Locate the cell with the specified text and output its [X, Y] center coordinate. 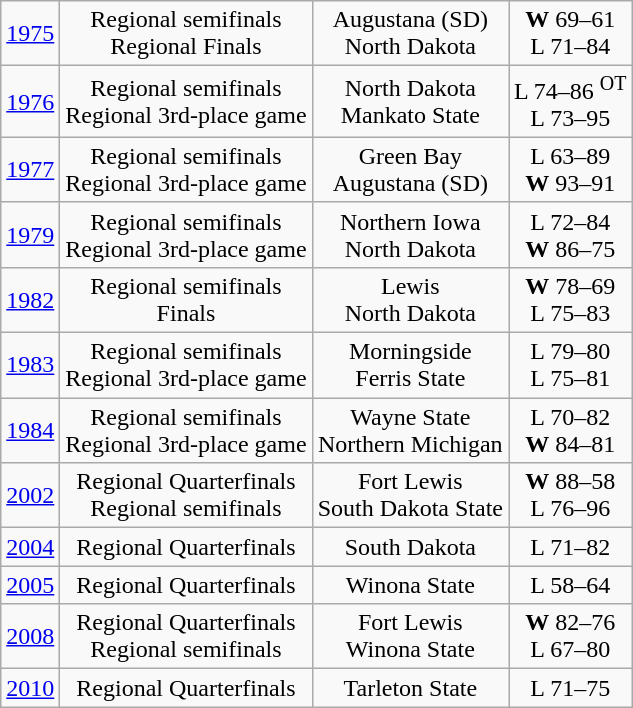
North DakotaMankato State [410, 102]
Green BayAugustana (SD) [410, 170]
1977 [30, 170]
Winona State [410, 585]
1982 [30, 300]
L 74–86 OTL 73–95 [570, 102]
L 71–82 [570, 547]
1975 [30, 34]
Fort LewisSouth Dakota State [410, 496]
Tarleton State [410, 688]
Augustana (SD)North Dakota [410, 34]
1983 [30, 366]
Fort LewisWinona State [410, 636]
2010 [30, 688]
Regional semifinalsFinals [186, 300]
L 70–82W 84–81 [570, 430]
W 78–69L 75–83 [570, 300]
1984 [30, 430]
W 69–61L 71–84 [570, 34]
L 58–64 [570, 585]
L 63–89W 93–91 [570, 170]
2002 [30, 496]
MorningsideFerris State [410, 366]
1976 [30, 102]
W 82–76L 67–80 [570, 636]
2004 [30, 547]
Regional semifinalsRegional Finals [186, 34]
L 71–75 [570, 688]
Wayne StateNorthern Michigan [410, 430]
South Dakota [410, 547]
L 79–80L 75–81 [570, 366]
2005 [30, 585]
W 88–58L 76–96 [570, 496]
Northern IowaNorth Dakota [410, 234]
1979 [30, 234]
2008 [30, 636]
LewisNorth Dakota [410, 300]
L 72–84W 86–75 [570, 234]
